Detect which cell encompasses the target text, then output its [x, y] center coordinate. 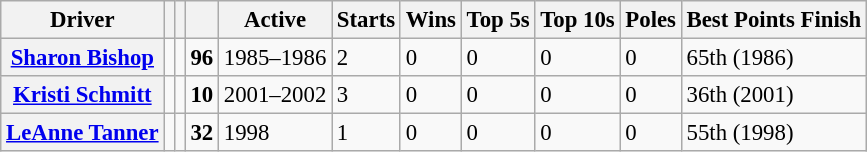
2001–2002 [274, 95]
32 [202, 133]
Top 10s [578, 20]
Kristi Schmitt [82, 95]
65th (1986) [774, 58]
Driver [82, 20]
55th (1998) [774, 133]
96 [202, 58]
Wins [430, 20]
Sharon Bishop [82, 58]
1985–1986 [274, 58]
Starts [366, 20]
2 [366, 58]
36th (2001) [774, 95]
Active [274, 20]
1998 [274, 133]
Best Points Finish [774, 20]
Top 5s [498, 20]
Poles [650, 20]
1 [366, 133]
10 [202, 95]
3 [366, 95]
LeAnne Tanner [82, 133]
